Output the (x, y) coordinate of the center of the cell containing the given text.  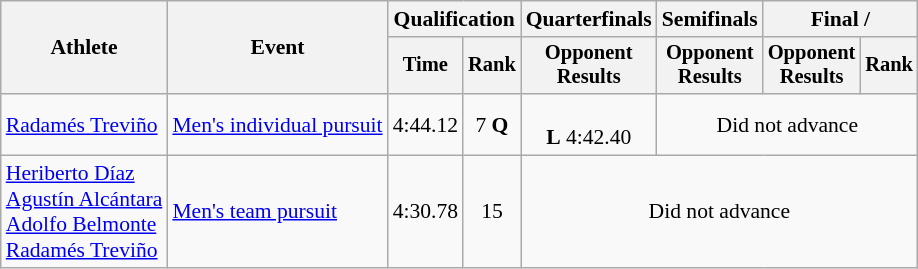
Athlete (84, 48)
Quarterfinals (589, 19)
L 4:42.40 (589, 124)
Semifinals (710, 19)
15 (492, 212)
Time (426, 66)
Event (277, 48)
Final / (840, 19)
7 Q (492, 124)
Men's team pursuit (277, 212)
Heriberto DíazAgustín AlcántaraAdolfo BelmonteRadamés Treviño (84, 212)
Qualification (454, 19)
4:30.78 (426, 212)
Men's individual pursuit (277, 124)
Radamés Treviño (84, 124)
4:44.12 (426, 124)
